Find where the given text appears and provide that cell's center as (x, y) coordinate. 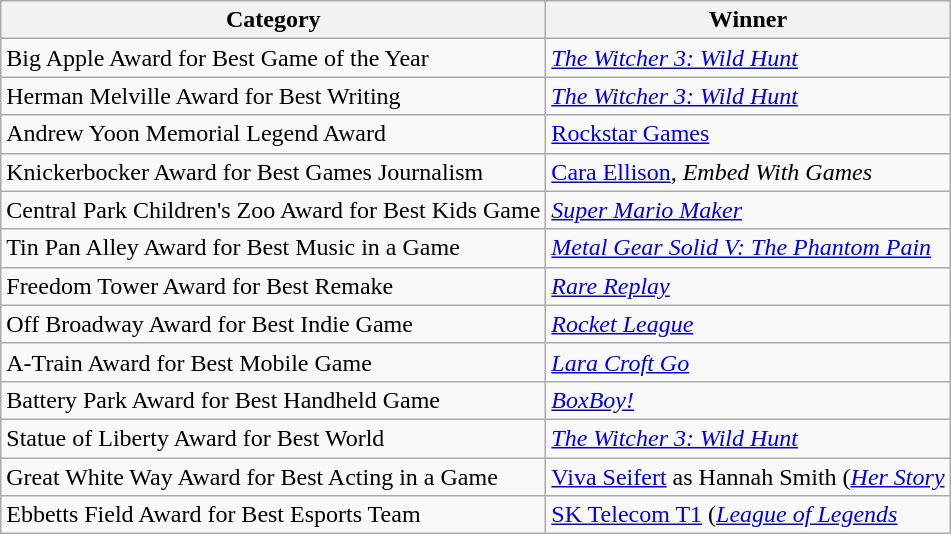
Cara Ellison, Embed With Games (748, 172)
Herman Melville Award for Best Writing (274, 96)
Statue of Liberty Award for Best World (274, 438)
Central Park Children's Zoo Award for Best Kids Game (274, 210)
Category (274, 20)
Metal Gear Solid V: The Phantom Pain (748, 248)
Andrew Yoon Memorial Legend Award (274, 134)
Ebbetts Field Award for Best Esports Team (274, 515)
Winner (748, 20)
Great White Way Award for Best Acting in a Game (274, 477)
Big Apple Award for Best Game of the Year (274, 58)
Freedom Tower Award for Best Remake (274, 286)
Off Broadway Award for Best Indie Game (274, 324)
A-Train Award for Best Mobile Game (274, 362)
Knickerbocker Award for Best Games Journalism (274, 172)
Battery Park Award for Best Handheld Game (274, 400)
Lara Croft Go (748, 362)
SK Telecom T1 (League of Legends (748, 515)
Tin Pan Alley Award for Best Music in a Game (274, 248)
Rocket League (748, 324)
BoxBoy! (748, 400)
Super Mario Maker (748, 210)
Viva Seifert as Hannah Smith (Her Story (748, 477)
Rare Replay (748, 286)
Rockstar Games (748, 134)
